For the text-containing cell, return its midpoint in [x, y] coordinate format. 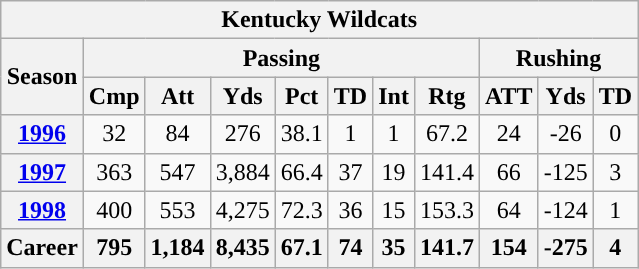
36 [350, 210]
64 [508, 210]
15 [394, 210]
1998 [42, 210]
363 [114, 172]
-26 [566, 134]
-124 [566, 210]
67.2 [446, 134]
0 [615, 134]
74 [350, 248]
ATT [508, 96]
4,275 [242, 210]
3 [615, 172]
37 [350, 172]
4 [615, 248]
1,184 [178, 248]
Int [394, 96]
67.1 [302, 248]
795 [114, 248]
3,884 [242, 172]
1997 [42, 172]
Pct [302, 96]
141.4 [446, 172]
32 [114, 134]
Passing [281, 58]
547 [178, 172]
154 [508, 248]
84 [178, 134]
400 [114, 210]
8,435 [242, 248]
Career [42, 248]
Rtg [446, 96]
Rushing [558, 58]
24 [508, 134]
19 [394, 172]
153.3 [446, 210]
-125 [566, 172]
38.1 [302, 134]
66 [508, 172]
35 [394, 248]
72.3 [302, 210]
Cmp [114, 96]
141.7 [446, 248]
66.4 [302, 172]
553 [178, 210]
-275 [566, 248]
276 [242, 134]
Kentucky Wildcats [320, 20]
Att [178, 96]
Season [42, 77]
1996 [42, 134]
